Pinpoint the cell where the given text exists, returning its (X, Y) midpoint coordinate. 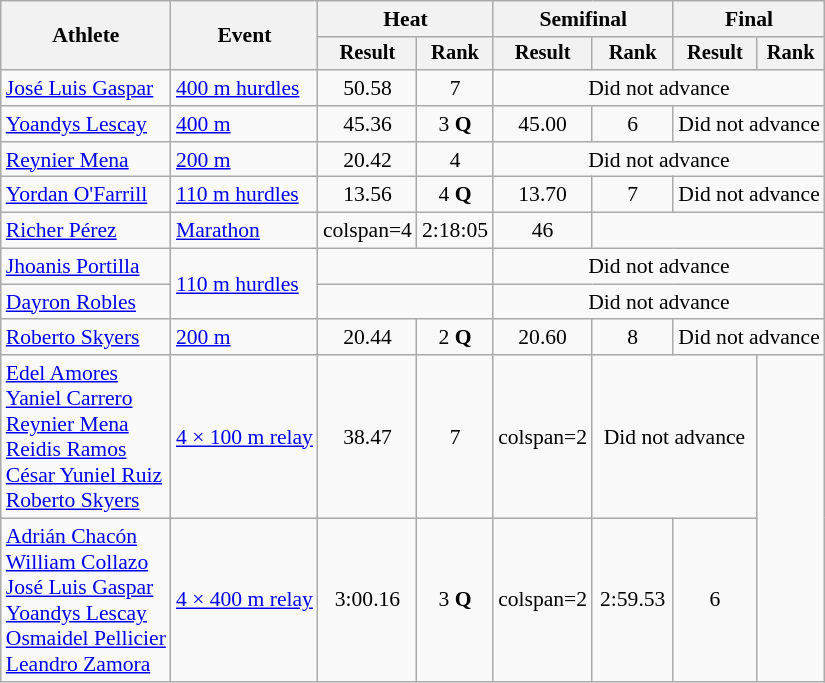
Yoandys Lescay (86, 124)
Event (244, 36)
400 m (244, 124)
2:18:05 (455, 231)
Athlete (86, 36)
4 (455, 160)
Heat (406, 19)
38.47 (368, 436)
Adrián ChacónWilliam CollazoJosé Luis GasparYoandys LescayOsmaidel PellicierLeandro Zamora (86, 600)
45.36 (368, 124)
Reynier Mena (86, 160)
50.58 (368, 88)
Roberto Skyers (86, 338)
Dayron Robles (86, 302)
20.60 (542, 338)
13.70 (542, 195)
20.42 (368, 160)
2:59.53 (632, 600)
4 × 100 m relay (244, 436)
Semifinal (583, 19)
Final (749, 19)
Marathon (244, 231)
46 (542, 231)
Richer Pérez (86, 231)
20.44 (368, 338)
Edel AmoresYaniel CarreroReynier MenaReidis RamosCésar Yuniel RuizRoberto Skyers (86, 436)
4 Q (455, 195)
Jhoanis Portilla (86, 267)
8 (632, 338)
13.56 (368, 195)
2 Q (455, 338)
4 × 400 m relay (244, 600)
45.00 (542, 124)
colspan=4 (368, 231)
José Luis Gaspar (86, 88)
400 m hurdles (244, 88)
Yordan O'Farrill (86, 195)
3:00.16 (368, 600)
